Find where the given text appears and provide that cell's center as [x, y] coordinate. 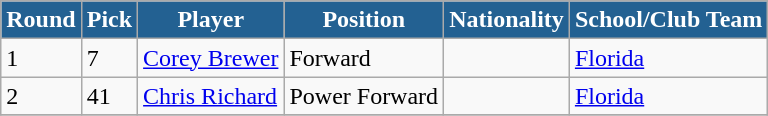
1 [41, 58]
7 [109, 58]
41 [109, 96]
Pick [109, 20]
2 [41, 96]
School/Club Team [668, 20]
Player [211, 20]
Power Forward [364, 96]
Nationality [507, 20]
Chris Richard [211, 96]
Position [364, 20]
Round [41, 20]
Corey Brewer [211, 58]
Forward [364, 58]
